Extract the [X, Y] coordinate from the center of the cell holding the provided text.  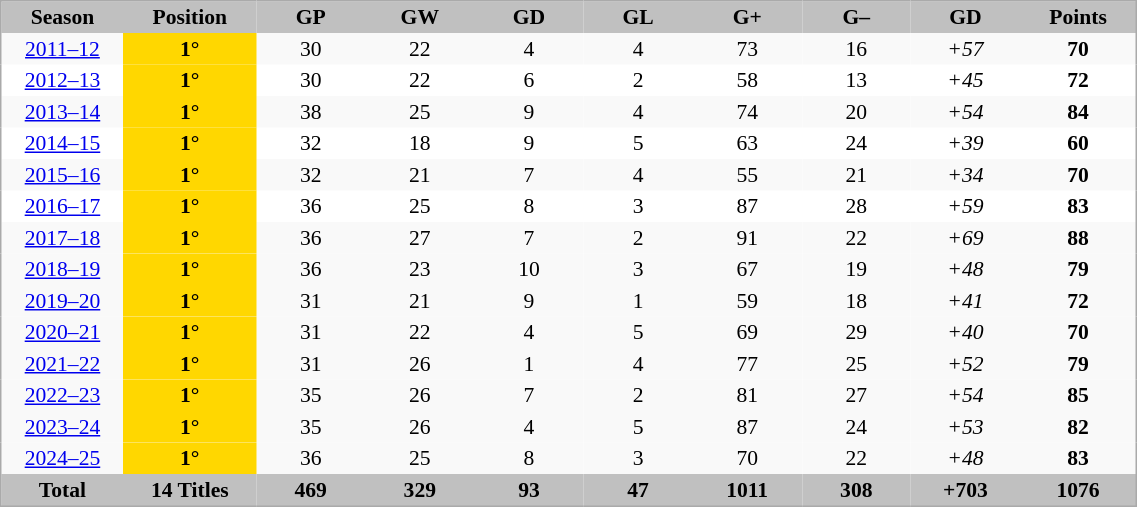
Total [62, 490]
2020–21 [62, 332]
+41 [966, 301]
+53 [966, 427]
2014–15 [62, 144]
Season [62, 17]
20 [856, 112]
69 [748, 332]
60 [1078, 144]
91 [748, 238]
82 [1078, 427]
GP [310, 17]
85 [1078, 396]
308 [856, 490]
16 [856, 49]
2023–24 [62, 427]
+69 [966, 238]
13 [856, 80]
84 [1078, 112]
74 [748, 112]
23 [420, 270]
+59 [966, 206]
58 [748, 80]
G+ [748, 17]
77 [748, 364]
+57 [966, 49]
+45 [966, 80]
2012–13 [62, 80]
Points [1078, 17]
G– [856, 17]
63 [748, 144]
2022–23 [62, 396]
2015–16 [62, 175]
14 Titles [190, 490]
2017–18 [62, 238]
+34 [966, 175]
73 [748, 49]
88 [1078, 238]
10 [528, 270]
+52 [966, 364]
1011 [748, 490]
GL [638, 17]
59 [748, 301]
2024–25 [62, 458]
19 [856, 270]
38 [310, 112]
6 [528, 80]
93 [528, 490]
+703 [966, 490]
+40 [966, 332]
29 [856, 332]
55 [748, 175]
GW [420, 17]
+39 [966, 144]
2018–19 [62, 270]
Position [190, 17]
67 [748, 270]
329 [420, 490]
2021–22 [62, 364]
2019–20 [62, 301]
81 [748, 396]
1076 [1078, 490]
28 [856, 206]
2013–14 [62, 112]
469 [310, 490]
47 [638, 490]
2016–17 [62, 206]
2011–12 [62, 49]
